Identify which cell holds the provided text, then report its [x, y] central coordinate. 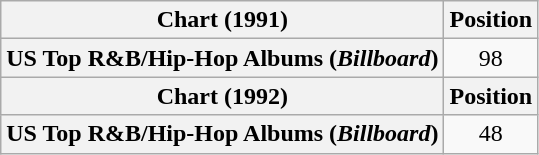
Chart (1991) [222, 20]
48 [491, 134]
Chart (1992) [222, 96]
98 [491, 58]
